For the text-containing cell, return its midpoint in (x, y) coordinate format. 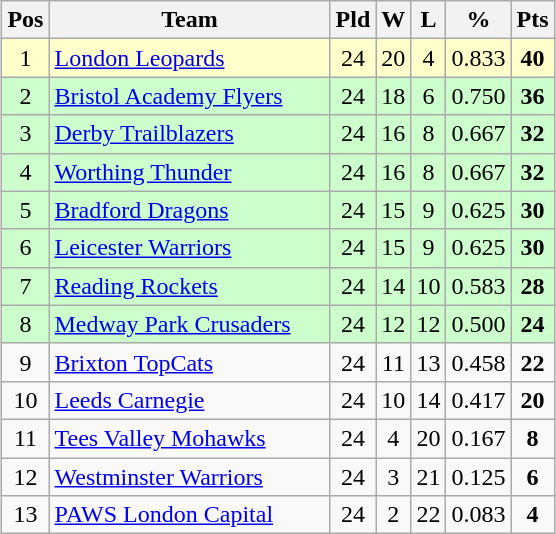
0.167 (478, 438)
Pts (532, 20)
40 (532, 58)
0.500 (478, 324)
Team (190, 20)
21 (428, 477)
Bristol Academy Flyers (190, 96)
Brixton TopCats (190, 362)
36 (532, 96)
W (394, 20)
PAWS London Capital (190, 515)
5 (26, 210)
0.125 (478, 477)
0.417 (478, 400)
Leeds Carnegie (190, 400)
28 (532, 286)
1 (26, 58)
Reading Rockets (190, 286)
0.583 (478, 286)
% (478, 20)
7 (26, 286)
18 (394, 96)
Pos (26, 20)
Tees Valley Mohawks (190, 438)
0.458 (478, 362)
0.833 (478, 58)
0.750 (478, 96)
Worthing Thunder (190, 172)
Derby Trailblazers (190, 134)
Bradford Dragons (190, 210)
Medway Park Crusaders (190, 324)
Leicester Warriors (190, 248)
Westminster Warriors (190, 477)
London Leopards (190, 58)
L (428, 20)
Pld (353, 20)
0.083 (478, 515)
